Capture the cell that displays the provided text and extract its [X, Y] central coordinate. 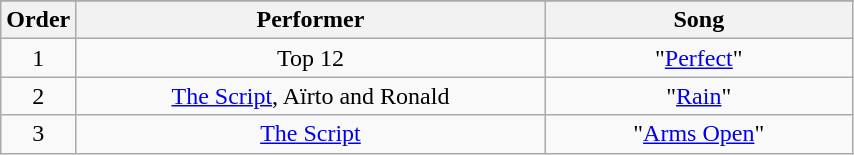
"Perfect" [698, 58]
Performer [310, 20]
Top 12 [310, 58]
"Arms Open" [698, 134]
The Script [310, 134]
Song [698, 20]
2 [38, 96]
"Rain" [698, 96]
1 [38, 58]
3 [38, 134]
The Script, Aïrto and Ronald [310, 96]
Order [38, 20]
